Return the (x, y) coordinate for the center point of the cell that contains the specified text.  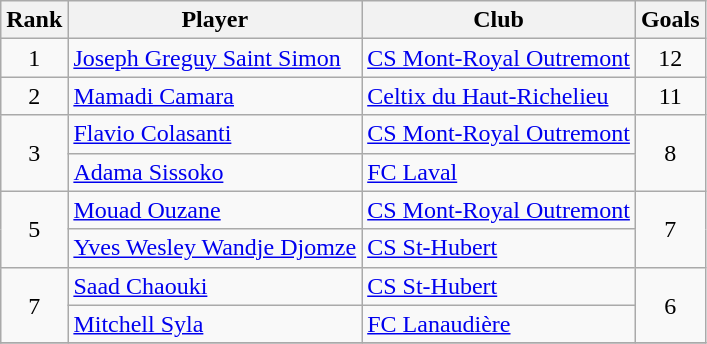
11 (670, 96)
Club (499, 20)
Saad Chaouki (215, 286)
Joseph Greguy Saint Simon (215, 58)
Player (215, 20)
6 (670, 305)
Adama Sissoko (215, 172)
3 (34, 153)
Flavio Colasanti (215, 134)
8 (670, 153)
12 (670, 58)
2 (34, 96)
FC Lanaudière (499, 324)
Mitchell Syla (215, 324)
Celtix du Haut-Richelieu (499, 96)
Mamadi Camara (215, 96)
Goals (670, 20)
Rank (34, 20)
1 (34, 58)
5 (34, 229)
Yves Wesley Wandje Djomze (215, 248)
Mouad Ouzane (215, 210)
FC Laval (499, 172)
